Provide the [x, y] coordinate of the cell's center where the given text is located.  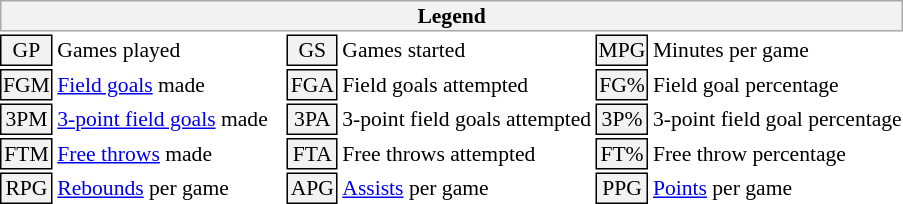
Assists per game [467, 188]
GP [26, 50]
Free throw percentage [777, 154]
MPG [622, 50]
3PA [312, 120]
Field goal percentage [777, 85]
FG% [622, 85]
3-point field goals made [170, 120]
Free throws made [170, 154]
Field goals made [170, 85]
FGM [26, 85]
Points per game [777, 188]
Games played [170, 50]
APG [312, 188]
FTA [312, 154]
Free throws attempted [467, 154]
FTM [26, 154]
FGA [312, 85]
RPG [26, 188]
3P% [622, 120]
FT% [622, 154]
Legend [452, 16]
Minutes per game [777, 50]
Rebounds per game [170, 188]
3-point field goals attempted [467, 120]
3-point field goal percentage [777, 120]
Games started [467, 50]
3PM [26, 120]
Field goals attempted [467, 85]
PPG [622, 188]
GS [312, 50]
